Find where the given text appears and provide that cell's center as [x, y] coordinate. 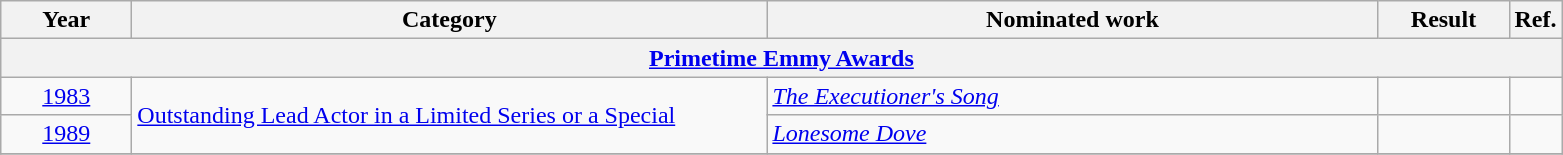
1989 [66, 134]
Nominated work [1072, 20]
Year [66, 20]
The Executioner's Song [1072, 96]
Result [1444, 20]
Category [450, 20]
Lonesome Dove [1072, 134]
Outstanding Lead Actor in a Limited Series or a Special [450, 115]
Ref. [1536, 20]
Primetime Emmy Awards [782, 58]
1983 [66, 96]
